Provide the [x, y] coordinate of the cell's center where the given text is located.  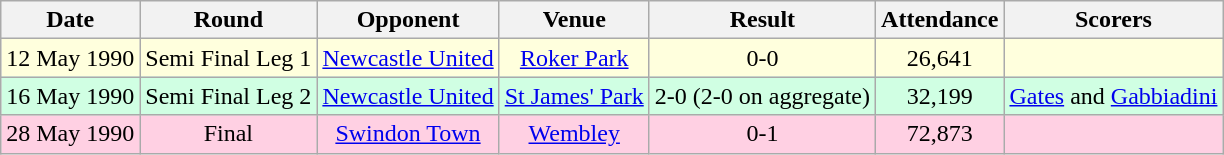
St James' Park [574, 96]
2-0 (2-0 on aggregate) [762, 96]
Opponent [408, 20]
Wembley [574, 134]
Result [762, 20]
Final [228, 134]
12 May 1990 [70, 58]
Semi Final Leg 2 [228, 96]
0-0 [762, 58]
0-1 [762, 134]
Venue [574, 20]
28 May 1990 [70, 134]
32,199 [940, 96]
Swindon Town [408, 134]
Date [70, 20]
Semi Final Leg 1 [228, 58]
26,641 [940, 58]
72,873 [940, 134]
Round [228, 20]
Attendance [940, 20]
Gates and Gabbiadini [1114, 96]
16 May 1990 [70, 96]
Roker Park [574, 58]
Scorers [1114, 20]
